Find where the given text appears and provide that cell's center as [X, Y] coordinate. 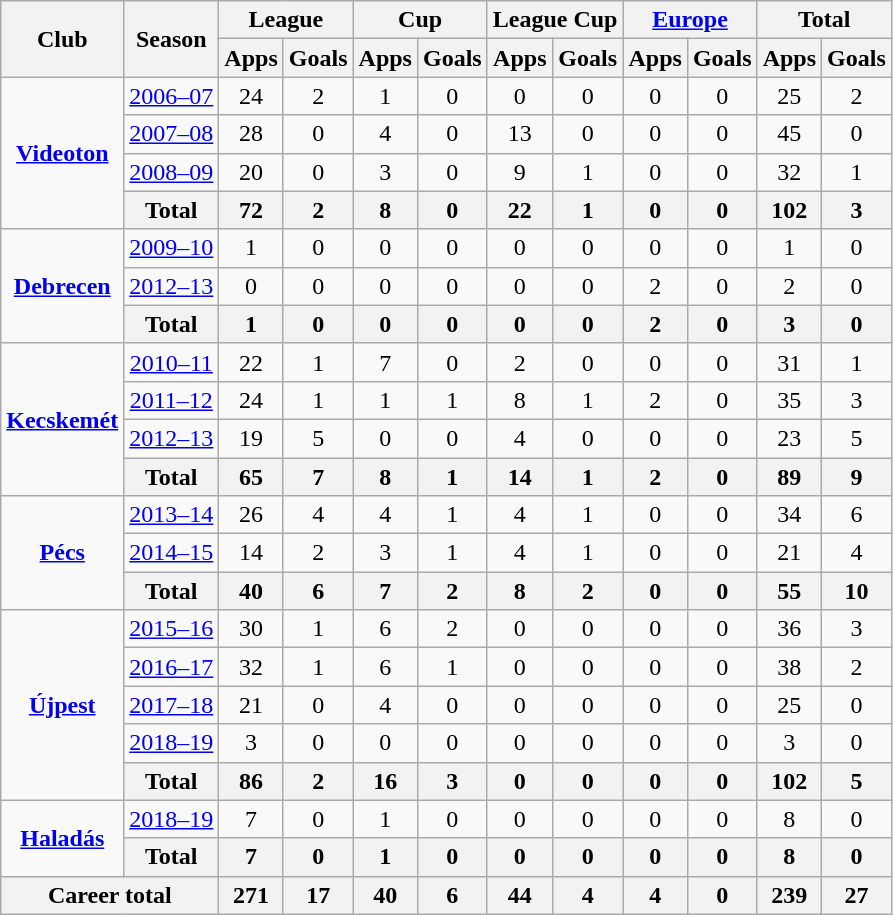
Career total [110, 895]
Kecskemét [62, 419]
36 [789, 629]
17 [318, 895]
30 [251, 629]
26 [251, 515]
2011–12 [172, 400]
Pécs [62, 553]
2014–15 [172, 553]
2007–08 [172, 134]
45 [789, 134]
2013–14 [172, 515]
34 [789, 515]
Europe [690, 20]
31 [789, 362]
Újpest [62, 705]
2017–18 [172, 705]
2006–07 [172, 96]
2015–16 [172, 629]
Debrecen [62, 286]
19 [251, 438]
271 [251, 895]
2016–17 [172, 667]
38 [789, 667]
Haladás [62, 838]
16 [385, 781]
20 [251, 172]
35 [789, 400]
2009–10 [172, 248]
Cup [420, 20]
27 [857, 895]
44 [520, 895]
55 [789, 591]
2010–11 [172, 362]
72 [251, 210]
28 [251, 134]
10 [857, 591]
Season [172, 39]
65 [251, 477]
239 [789, 895]
89 [789, 477]
2008–09 [172, 172]
League [286, 20]
86 [251, 781]
Videoton [62, 153]
Club [62, 39]
13 [520, 134]
League Cup [555, 20]
23 [789, 438]
